Detect which cell encompasses the target text, then output its [X, Y] center coordinate. 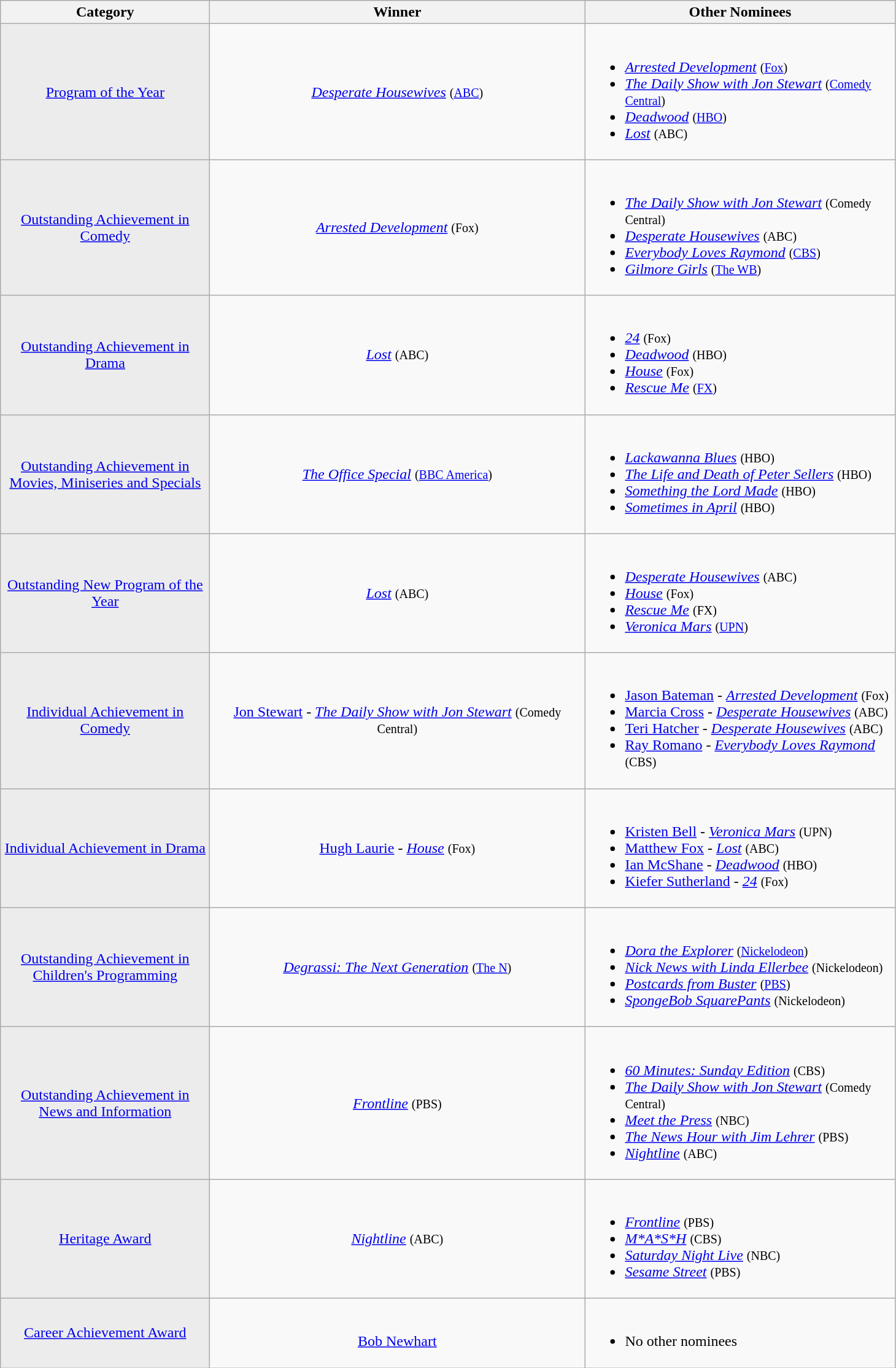
Outstanding Achievement in Children's Programming [106, 967]
Other Nominees [740, 12]
No other nominees [740, 1332]
Arrested Development (Fox)The Daily Show with Jon Stewart (Comedy Central)Deadwood (HBO)Lost (ABC) [740, 92]
Arrested Development (Fox) [398, 227]
Outstanding Achievement in Drama [106, 355]
Career Achievement Award [106, 1332]
Outstanding New Program of the Year [106, 593]
Desperate Housewives (ABC)House (Fox)Rescue Me (FX)Veronica Mars (UPN) [740, 593]
Bob Newhart [398, 1332]
Individual Achievement in Drama [106, 848]
Heritage Award [106, 1238]
Kristen Bell - Veronica Mars (UPN)Matthew Fox - Lost (ABC)Ian McShane - Deadwood (HBO)Kiefer Sutherland - 24 (Fox) [740, 848]
Degrassi: The Next Generation (The N) [398, 967]
Program of the Year [106, 92]
24 (Fox)Deadwood (HBO)House (Fox)Rescue Me (FX) [740, 355]
The Daily Show with Jon Stewart (Comedy Central)Desperate Housewives (ABC)Everybody Loves Raymond (CBS)Gilmore Girls (The WB) [740, 227]
Lackawanna Blues (HBO)The Life and Death of Peter Sellers (HBO)Something the Lord Made (HBO)Sometimes in April (HBO) [740, 474]
Outstanding Achievement in Movies, Miniseries and Specials [106, 474]
Winner [398, 12]
Jon Stewart - The Daily Show with Jon Stewart (Comedy Central) [398, 721]
Individual Achievement in Comedy [106, 721]
Frontline (PBS) [398, 1103]
The Office Special (BBC America) [398, 474]
Outstanding Achievement in News and Information [106, 1103]
Category [106, 12]
Desperate Housewives (ABC) [398, 92]
Hugh Laurie - House (Fox) [398, 848]
Outstanding Achievement in Comedy [106, 227]
Dora the Explorer (Nickelodeon)Nick News with Linda Ellerbee (Nickelodeon)Postcards from Buster (PBS)SpongeBob SquarePants (Nickelodeon) [740, 967]
Frontline (PBS)M*A*S*H (CBS)Saturday Night Live (NBC)Sesame Street (PBS) [740, 1238]
Nightline (ABC) [398, 1238]
